Determine the [x, y] coordinate at the center of the cell enclosing the given text.  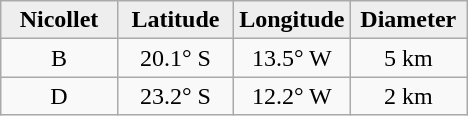
5 km [408, 58]
23.2° S [175, 96]
Latitude [175, 20]
D [59, 96]
Longitude [292, 20]
13.5° W [292, 58]
B [59, 58]
20.1° S [175, 58]
2 km [408, 96]
Nicollet [59, 20]
Diameter [408, 20]
12.2° W [292, 96]
